Return [x, y] of the center of cell containing provided text 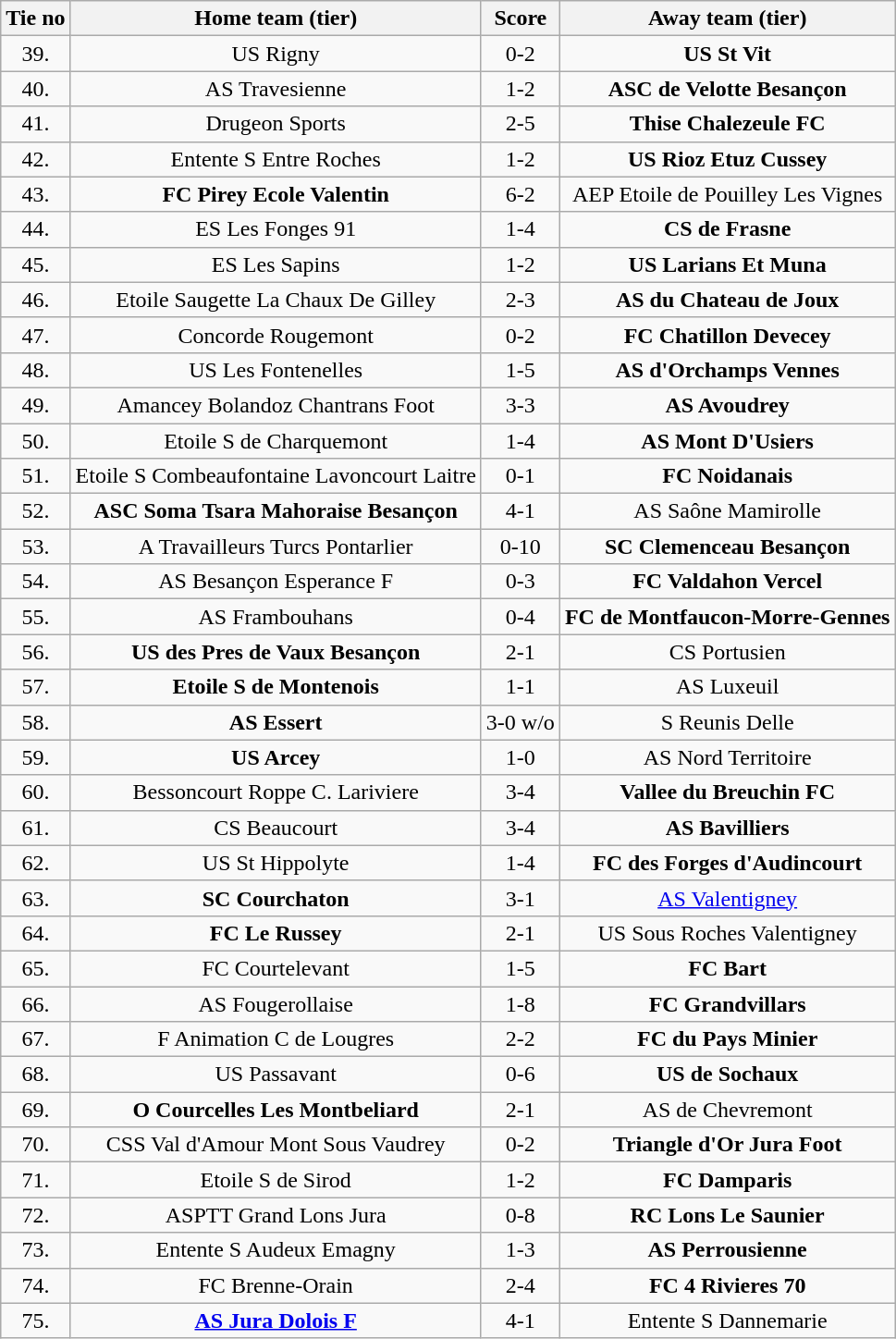
FC Le Russey [276, 933]
CS de Frasne [727, 229]
51. [35, 476]
52. [35, 511]
3-0 w/o [520, 722]
Entente S Dannemarie [727, 1321]
42. [35, 159]
71. [35, 1180]
FC des Forges d'Audincourt [727, 863]
39. [35, 54]
47. [35, 335]
1-0 [520, 757]
Tie no [35, 18]
ES Les Fonges 91 [276, 229]
ES Les Sapins [276, 264]
3-3 [520, 405]
US St Vit [727, 54]
70. [35, 1145]
Entente S Entre Roches [276, 159]
FC de Montfaucon-Morre-Gennes [727, 617]
53. [35, 547]
45. [35, 264]
50. [35, 441]
Etoile S de Montenois [276, 687]
US Rigny [276, 54]
ASC de Velotte Besançon [727, 89]
Home team (tier) [276, 18]
48. [35, 370]
0-1 [520, 476]
FC Brenne-Orain [276, 1285]
AS d'Orchamps Vennes [727, 370]
40. [35, 89]
AS Travesienne [276, 89]
FC Damparis [727, 1180]
Bessoncourt Roppe C. Lariviere [276, 792]
46. [35, 300]
58. [35, 722]
0-8 [520, 1215]
67. [35, 1039]
FC Valdahon Vercel [727, 582]
54. [35, 582]
Etoile S de Charquemont [276, 441]
Etoile S de Sirod [276, 1180]
AS Bavilliers [727, 828]
2-3 [520, 300]
68. [35, 1075]
Drugeon Sports [276, 124]
0-10 [520, 547]
0-4 [520, 617]
US Sous Roches Valentigney [727, 933]
A Travailleurs Turcs Pontarlier [276, 547]
US Les Fontenelles [276, 370]
US Larians Et Muna [727, 264]
65. [35, 968]
FC Courtelevant [276, 968]
FC du Pays Minier [727, 1039]
6-2 [520, 194]
F Animation C de Lougres [276, 1039]
AS du Chateau de Joux [727, 300]
ASPTT Grand Lons Jura [276, 1215]
43. [35, 194]
2-4 [520, 1285]
49. [35, 405]
US de Sochaux [727, 1075]
AS Jura Dolois F [276, 1321]
S Reunis Delle [727, 722]
2-2 [520, 1039]
41. [35, 124]
75. [35, 1321]
FC Grandvillars [727, 1003]
US Rioz Etuz Cussey [727, 159]
Thise Chalezeule FC [727, 124]
FC Chatillon Devecey [727, 335]
Score [520, 18]
Away team (tier) [727, 18]
AS Saône Mamirolle [727, 511]
Etoile Saugette La Chaux De Gilley [276, 300]
RC Lons Le Saunier [727, 1215]
72. [35, 1215]
73. [35, 1250]
63. [35, 898]
AS Essert [276, 722]
AS Besançon Esperance F [276, 582]
Etoile S Combeaufontaine Lavoncourt Laitre [276, 476]
62. [35, 863]
56. [35, 652]
1-8 [520, 1003]
0-3 [520, 582]
44. [35, 229]
CSS Val d'Amour Mont Sous Vaudrey [276, 1145]
Amancey Bolandoz Chantrans Foot [276, 405]
O Courcelles Les Montbeliard [276, 1110]
AS Fougerollaise [276, 1003]
FC 4 Rivieres 70 [727, 1285]
US St Hippolyte [276, 863]
CS Portusien [727, 652]
AS Perrousienne [727, 1250]
ASC Soma Tsara Mahoraise Besançon [276, 511]
2-5 [520, 124]
AS de Chevremont [727, 1110]
AEP Etoile de Pouilley Les Vignes [727, 194]
69. [35, 1110]
AS Valentigney [727, 898]
60. [35, 792]
AS Mont D'Usiers [727, 441]
3-1 [520, 898]
55. [35, 617]
Vallee du Breuchin FC [727, 792]
1-3 [520, 1250]
CS Beaucourt [276, 828]
66. [35, 1003]
FC Bart [727, 968]
AS Luxeuil [727, 687]
Triangle d'Or Jura Foot [727, 1145]
SC Courchaton [276, 898]
US Arcey [276, 757]
FC Pirey Ecole Valentin [276, 194]
SC Clemenceau Besançon [727, 547]
57. [35, 687]
59. [35, 757]
Entente S Audeux Emagny [276, 1250]
0-6 [520, 1075]
AS Frambouhans [276, 617]
AS Nord Territoire [727, 757]
AS Avoudrey [727, 405]
Concorde Rougemont [276, 335]
74. [35, 1285]
US des Pres de Vaux Besançon [276, 652]
61. [35, 828]
FC Noidanais [727, 476]
64. [35, 933]
1-1 [520, 687]
US Passavant [276, 1075]
